Return [X, Y] of the center of cell containing provided text 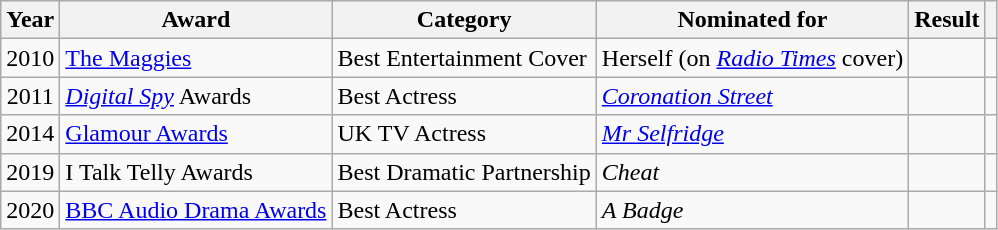
Category [464, 20]
Digital Spy Awards [196, 96]
Cheat [752, 172]
I Talk Telly Awards [196, 172]
2019 [30, 172]
2020 [30, 210]
Coronation Street [752, 96]
Glamour Awards [196, 134]
2014 [30, 134]
Award [196, 20]
Best Dramatic Partnership [464, 172]
Result [947, 20]
A Badge [752, 210]
2010 [30, 58]
Mr Selfridge [752, 134]
Nominated for [752, 20]
UK TV Actress [464, 134]
2011 [30, 96]
Year [30, 20]
Herself (on Radio Times cover) [752, 58]
BBC Audio Drama Awards [196, 210]
The Maggies [196, 58]
Best Entertainment Cover [464, 58]
